For the text-containing cell, return its midpoint in (x, y) coordinate format. 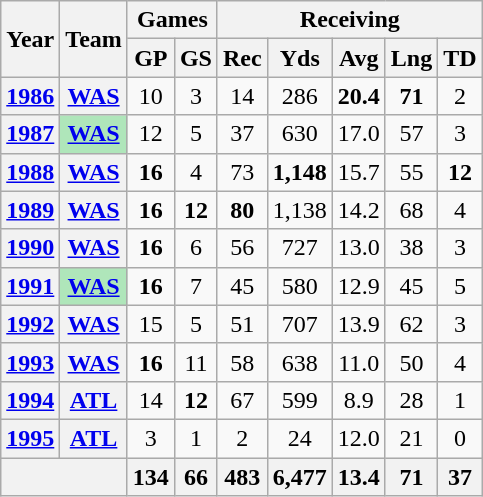
TD (460, 58)
13.0 (358, 248)
56 (242, 248)
6 (196, 248)
38 (411, 248)
7 (196, 286)
1993 (30, 362)
0 (460, 438)
6,477 (300, 477)
11 (196, 362)
51 (242, 324)
Receiving (350, 20)
Lng (411, 58)
15 (150, 324)
1992 (30, 324)
55 (411, 172)
GS (196, 58)
57 (411, 134)
483 (242, 477)
134 (150, 477)
21 (411, 438)
80 (242, 210)
10 (150, 96)
67 (242, 400)
1989 (30, 210)
68 (411, 210)
1994 (30, 400)
20.4 (358, 96)
630 (300, 134)
28 (411, 400)
286 (300, 96)
58 (242, 362)
1991 (30, 286)
12.0 (358, 438)
Avg (358, 58)
Year (30, 39)
1987 (30, 134)
62 (411, 324)
Team (94, 39)
15.7 (358, 172)
1995 (30, 438)
8.9 (358, 400)
13.4 (358, 477)
638 (300, 362)
Rec (242, 58)
13.9 (358, 324)
580 (300, 286)
11.0 (358, 362)
14.2 (358, 210)
66 (196, 477)
1986 (30, 96)
599 (300, 400)
727 (300, 248)
1,138 (300, 210)
GP (150, 58)
1988 (30, 172)
73 (242, 172)
17.0 (358, 134)
707 (300, 324)
Yds (300, 58)
50 (411, 362)
Games (172, 20)
1,148 (300, 172)
1990 (30, 248)
12.9 (358, 286)
24 (300, 438)
